From the cell containing the given text, extract its center point as (x, y) coordinate. 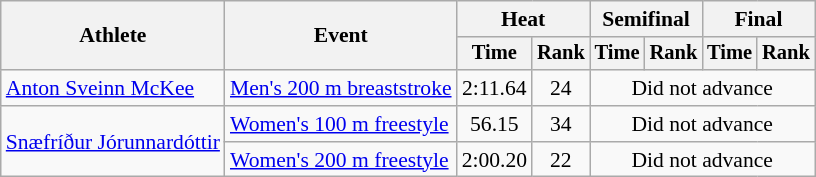
Heat (524, 19)
Athlete (113, 36)
Final (758, 19)
Snæfríður Jórunnardóttir (113, 142)
56.15 (494, 124)
Women's 100 m freestyle (341, 124)
Men's 200 m breaststroke (341, 88)
Event (341, 36)
Anton Sveinn McKee (113, 88)
24 (561, 88)
Semifinal (646, 19)
34 (561, 124)
2:11.64 (494, 88)
